Return [x, y] of the center of cell containing provided text 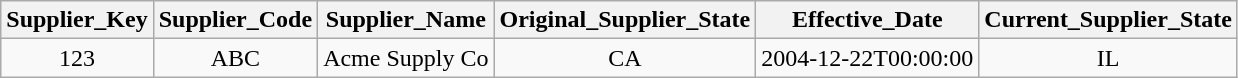
Supplier_Code [235, 20]
Acme Supply Co [406, 58]
Original_Supplier_State [625, 20]
IL [1108, 58]
ABC [235, 58]
Supplier_Name [406, 20]
Supplier_Key [77, 20]
Current_Supplier_State [1108, 20]
2004-12-22T00:00:00 [868, 58]
123 [77, 58]
CA [625, 58]
Effective_Date [868, 20]
